Identify which cell holds the provided text, then report its (x, y) central coordinate. 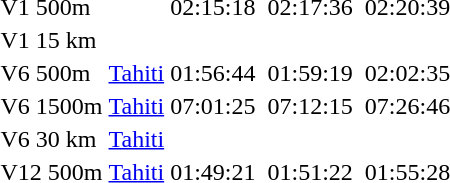
07:12:15 (310, 106)
01:59:19 (310, 73)
01:56:44 (213, 73)
07:01:25 (213, 106)
